Search for the cell housing the specified text and yield its [x, y] center coordinate. 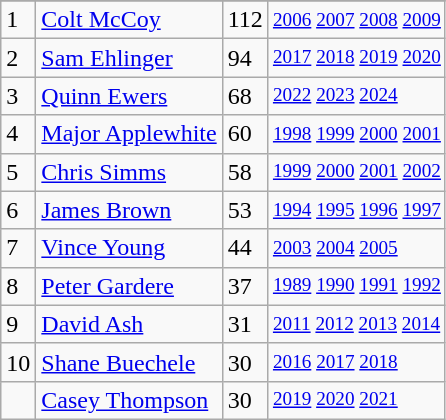
44 [245, 248]
9 [18, 324]
53 [245, 210]
7 [18, 248]
2022 2023 2024 [356, 96]
58 [245, 172]
Chris Simms [129, 172]
2017 2018 2019 2020 [356, 58]
60 [245, 134]
4 [18, 134]
2006 2007 2008 2009 [356, 20]
3 [18, 96]
1989 1990 1991 1992 [356, 286]
Casey Thompson [129, 400]
5 [18, 172]
David Ash [129, 324]
10 [18, 362]
James Brown [129, 210]
Sam Ehlinger [129, 58]
2 [18, 58]
112 [245, 20]
Peter Gardere [129, 286]
68 [245, 96]
Major Applewhite [129, 134]
2019 2020 2021 [356, 400]
Colt McCoy [129, 20]
Quinn Ewers [129, 96]
Shane Buechele [129, 362]
2011 2012 2013 2014 [356, 324]
1999 2000 2001 2002 [356, 172]
1994 1995 1996 1997 [356, 210]
37 [245, 286]
94 [245, 58]
8 [18, 286]
6 [18, 210]
1 [18, 20]
1998 1999 2000 2001 [356, 134]
31 [245, 324]
2016 2017 2018 [356, 362]
2003 2004 2005 [356, 248]
Vince Young [129, 248]
